Return the (X, Y) coordinate for the center point of the cell that contains the specified text.  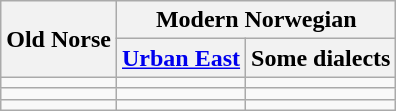
Some dialects (321, 58)
Old Norse (59, 39)
Modern Norwegian (256, 20)
Urban East (180, 58)
